Return [X, Y] of the center of cell containing provided text 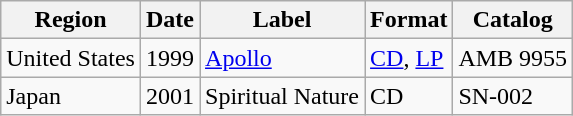
Spiritual Nature [282, 96]
Apollo [282, 58]
Label [282, 20]
Region [71, 20]
Format [409, 20]
SN-002 [513, 96]
CD, LP [409, 58]
United States [71, 58]
Catalog [513, 20]
2001 [170, 96]
Date [170, 20]
AMB 9955 [513, 58]
Japan [71, 96]
1999 [170, 58]
CD [409, 96]
